Return [x, y] of the center of cell containing provided text 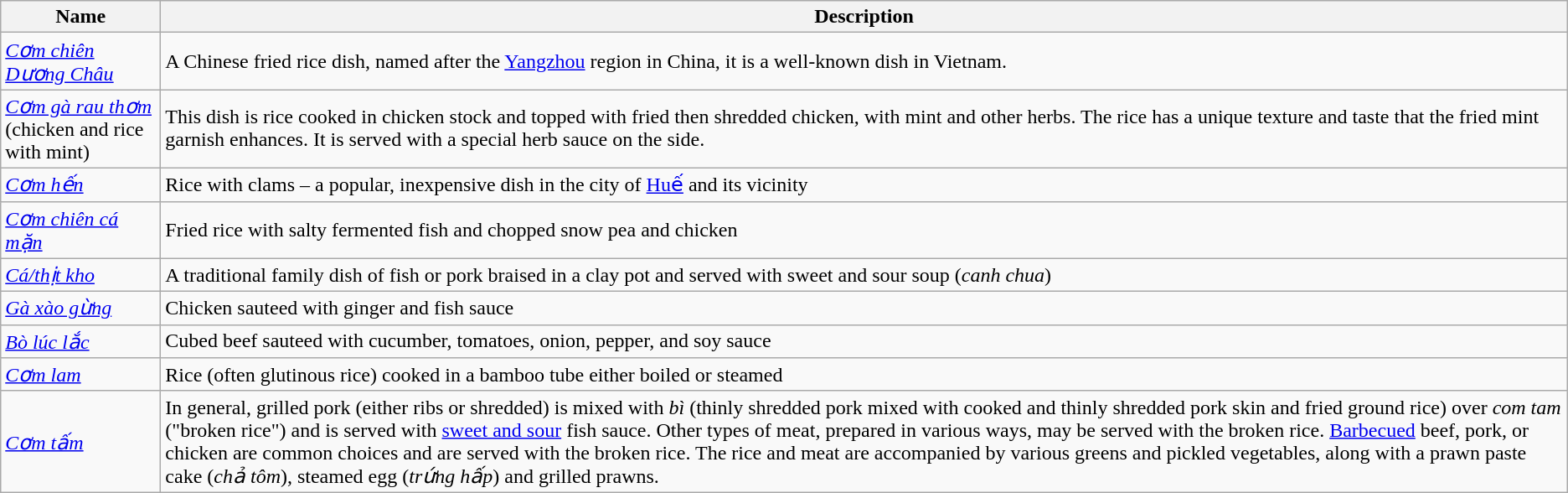
A Chinese fried rice dish, named after the Yangzhou region in China, it is a well-known dish in Vietnam. [864, 61]
Cá/thịt kho [80, 275]
Name [80, 17]
Cơm chiên Dương Châu [80, 61]
Description [864, 17]
Fried rice with salty fermented fish and chopped snow pea and chicken [864, 230]
Chicken sauteed with ginger and fish sauce [864, 309]
Cubed beef sauteed with cucumber, tomatoes, onion, pepper, and soy sauce [864, 341]
Rice (often glutinous rice) cooked in a bamboo tube either boiled or steamed [864, 375]
Bò lúc lắc [80, 341]
Cơm gà rau thơm (chicken and rice with mint) [80, 129]
Cơm lam [80, 375]
Cơm tấm [80, 441]
Cơm hến [80, 184]
Cơm chiên cá mặn [80, 230]
Gà xào gừng [80, 309]
Rice with clams – a popular, inexpensive dish in the city of Huế and its vicinity [864, 184]
A traditional family dish of fish or pork braised in a clay pot and served with sweet and sour soup (canh chua) [864, 275]
